Scan for the cell matching the given text and deliver its (X, Y) coordinate at center. 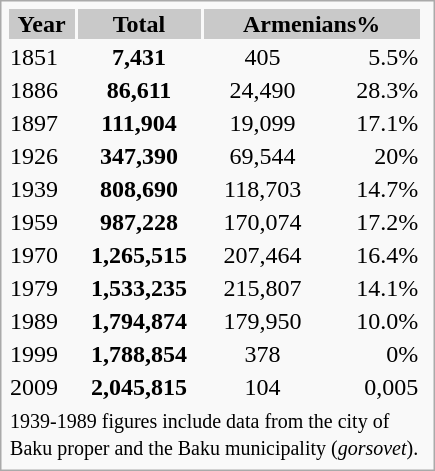
118,703 (262, 189)
987,228 (138, 222)
1989 (42, 321)
1886 (42, 90)
1939-1989 figures include data from the city of Baku proper and the Baku municipality (gorsovet). (214, 434)
20% (372, 156)
405 (262, 57)
2009 (42, 387)
215,807 (262, 288)
16.4% (372, 255)
Total (138, 24)
1,788,854 (138, 354)
1,794,874 (138, 321)
86,611 (138, 90)
170,074 (262, 222)
69,544 (262, 156)
Armenians% (311, 24)
179,950 (262, 321)
1,533,235 (138, 288)
1939 (42, 189)
808,690 (138, 189)
Year (42, 24)
1999 (42, 354)
1959 (42, 222)
5.5% (372, 57)
1851 (42, 57)
347,390 (138, 156)
14.1% (372, 288)
28.3% (372, 90)
17.1% (372, 123)
19,099 (262, 123)
0% (372, 354)
10.0% (372, 321)
17.2% (372, 222)
378 (262, 354)
24,490 (262, 90)
14.7% (372, 189)
104 (262, 387)
1897 (42, 123)
207,464 (262, 255)
1926 (42, 156)
1,265,515 (138, 255)
2,045,815 (138, 387)
1970 (42, 255)
7,431 (138, 57)
1979 (42, 288)
0,005 (372, 387)
111,904 (138, 123)
